Capture the cell that displays the provided text and extract its (x, y) central coordinate. 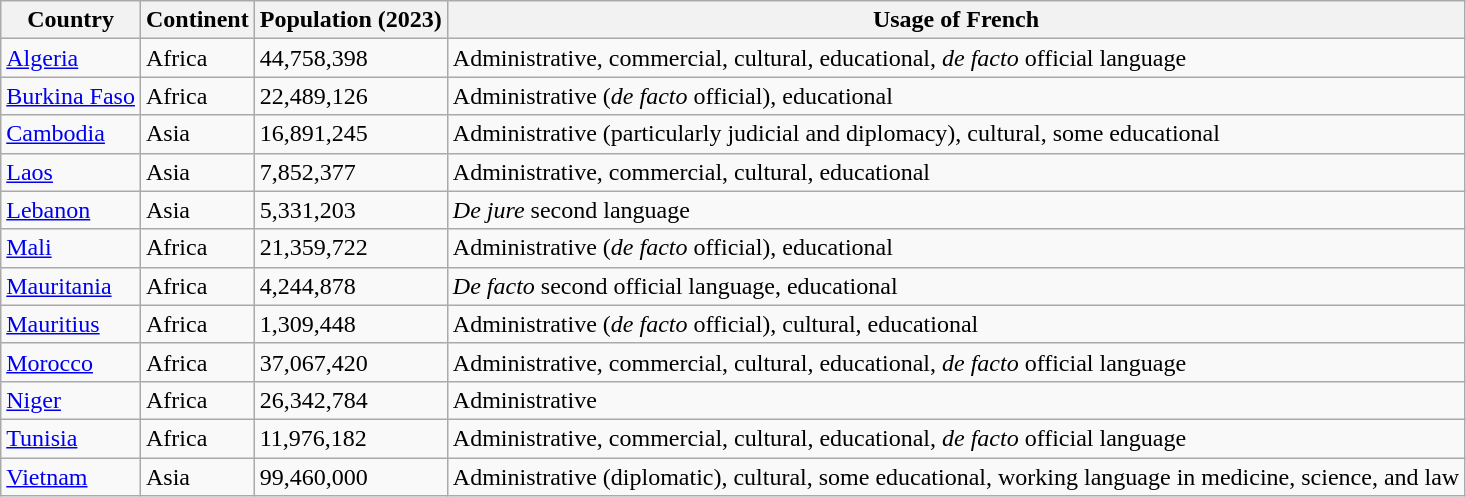
22,489,126 (350, 96)
11,976,182 (350, 438)
4,244,878 (350, 286)
37,067,420 (350, 362)
Administrative (particularly judicial and diplomacy), cultural, some educational (956, 134)
7,852,377 (350, 172)
99,460,000 (350, 477)
Administrative (diplomatic), cultural, some educational, working language in medicine, science, and law (956, 477)
De facto second official language, educational (956, 286)
26,342,784 (350, 400)
Administrative, commercial, cultural, educational (956, 172)
Cambodia (71, 134)
Lebanon (71, 210)
16,891,245 (350, 134)
Population (2023) (350, 20)
Mauritania (71, 286)
Country (71, 20)
Niger (71, 400)
Morocco (71, 362)
Laos (71, 172)
Continent (197, 20)
21,359,722 (350, 248)
Administrative (956, 400)
1,309,448 (350, 324)
Administrative (de facto official), cultural, educational (956, 324)
Vietnam (71, 477)
Algeria (71, 58)
Tunisia (71, 438)
44,758,398 (350, 58)
Mauritius (71, 324)
Usage of French (956, 20)
Mali (71, 248)
5,331,203 (350, 210)
De jure second language (956, 210)
Burkina Faso (71, 96)
